For the text-containing cell, return its midpoint in [x, y] coordinate format. 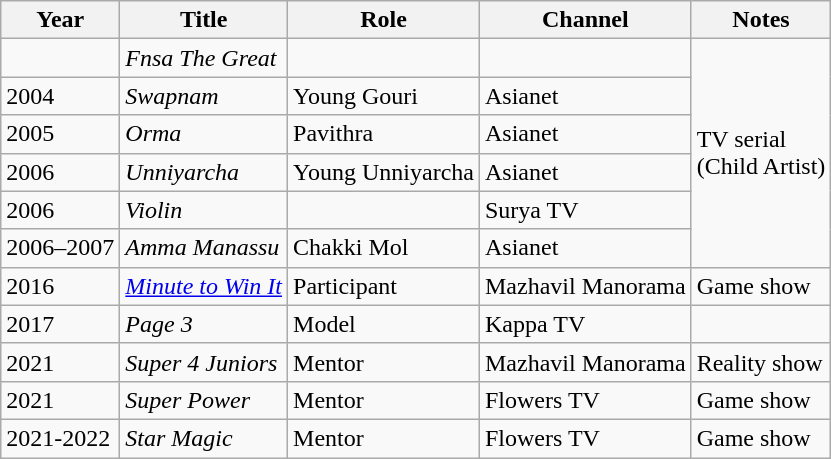
Minute to Win It [204, 286]
Unniyarcha [204, 172]
Page 3 [204, 324]
Young Gouri [384, 96]
Reality show [761, 362]
Notes [761, 20]
Year [60, 20]
2017 [60, 324]
Kappa TV [585, 324]
Amma Manassu [204, 248]
Channel [585, 20]
2004 [60, 96]
Orma [204, 134]
Pavithra [384, 134]
Super 4 Juniors [204, 362]
Title [204, 20]
Star Magic [204, 438]
2016 [60, 286]
2006–2007 [60, 248]
Participant [384, 286]
2005 [60, 134]
Super Power [204, 400]
Young Unniyarcha [384, 172]
TV serial(Child Artist) [761, 153]
Surya TV [585, 210]
Model [384, 324]
Violin [204, 210]
2021-2022 [60, 438]
Swapnam [204, 96]
Fnsa The Great [204, 58]
Role [384, 20]
Chakki Mol [384, 248]
